Extract the [x, y] coordinate from the center of the cell holding the provided text.  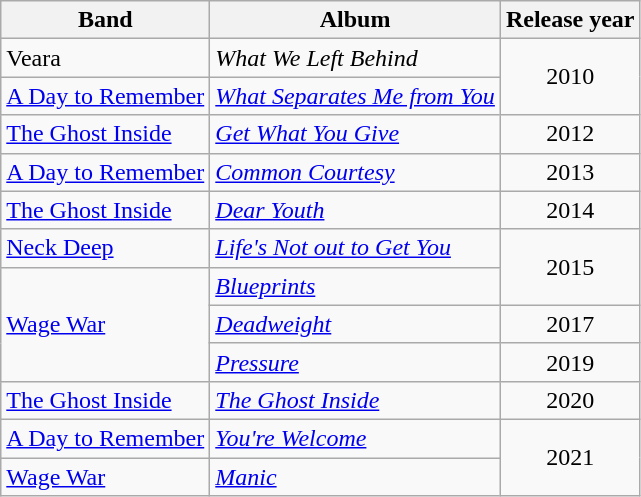
Album [356, 20]
2014 [570, 210]
2010 [570, 77]
2020 [570, 400]
2019 [570, 362]
Deadweight [356, 324]
2021 [570, 457]
Common Courtesy [356, 172]
2015 [570, 267]
Manic [356, 477]
2013 [570, 172]
Neck Deep [106, 248]
You're Welcome [356, 438]
Pressure [356, 362]
What We Left Behind [356, 58]
Release year [570, 20]
Get What You Give [356, 134]
Veara [106, 58]
Blueprints [356, 286]
Band [106, 20]
What Separates Me from You [356, 96]
Life's Not out to Get You [356, 248]
2017 [570, 324]
Dear Youth [356, 210]
2012 [570, 134]
